Return the [X, Y] coordinate for the center point of the cell that contains the specified text.  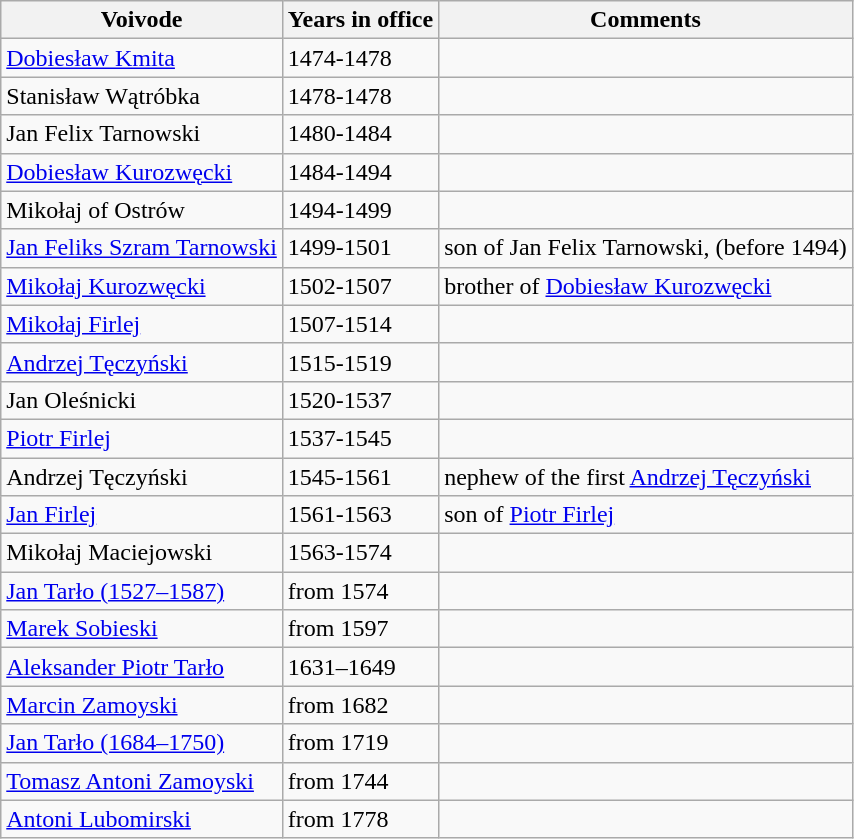
son of Piotr Firlej [646, 515]
Jan Firlej [142, 515]
1631–1649 [360, 667]
1474-1478 [360, 58]
Jan Tarło (1684–1750) [142, 743]
Mikołaj Kurozwęcki [142, 286]
Voivode [142, 20]
Mikołaj Firlej [142, 324]
from 1574 [360, 591]
1561-1563 [360, 515]
1478-1478 [360, 96]
Piotr Firlej [142, 438]
Mikołaj of Ostrów [142, 210]
from 1719 [360, 743]
Tomasz Antoni Zamoyski [142, 781]
1507-1514 [360, 324]
Jan Felix Tarnowski [142, 134]
1502-1507 [360, 286]
Mikołaj Maciejowski [142, 553]
Jan Oleśnicki [142, 400]
from 1597 [360, 629]
Comments [646, 20]
brother of Dobiesław Kurozwęcki [646, 286]
1484-1494 [360, 172]
1499-1501 [360, 248]
Aleksander Piotr Tarło [142, 667]
nephew of the first Andrzej Tęczyński [646, 477]
Marcin Zamoyski [142, 705]
Jan Feliks Szram Tarnowski [142, 248]
1563-1574 [360, 553]
Dobiesław Kmita [142, 58]
Jan Tarło (1527–1587) [142, 591]
Stanisław Wątróbka [142, 96]
1515-1519 [360, 362]
from 1682 [360, 705]
son of Jan Felix Tarnowski, (before 1494) [646, 248]
1480-1484 [360, 134]
Dobiesław Kurozwęcki [142, 172]
1545-1561 [360, 477]
from 1778 [360, 819]
1494-1499 [360, 210]
Years in office [360, 20]
Antoni Lubomirski [142, 819]
1537-1545 [360, 438]
from 1744 [360, 781]
1520-1537 [360, 400]
Marek Sobieski [142, 629]
